Locate the cell with the specified text and output its [X, Y] center coordinate. 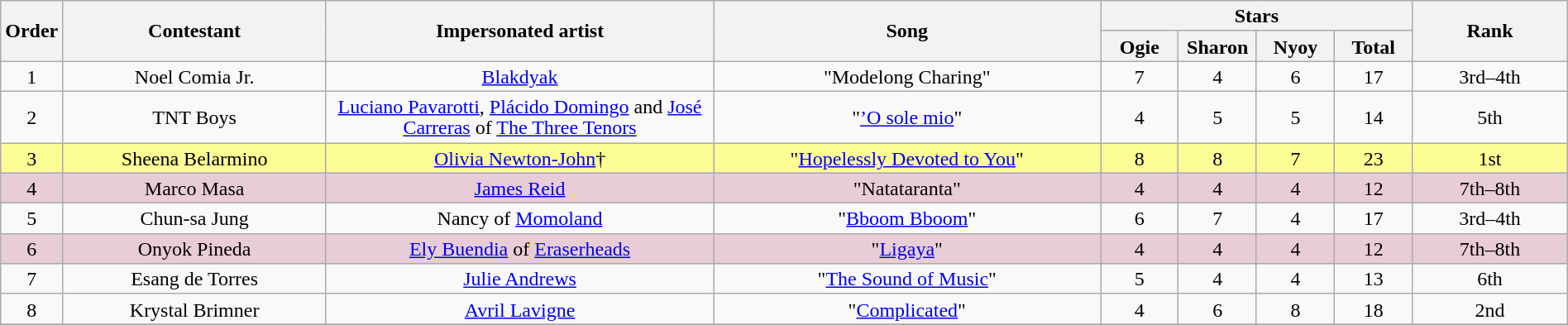
"The Sound of Music" [907, 280]
Order [31, 31]
Chun-sa Jung [195, 218]
5th [1490, 117]
Nyoy [1295, 46]
1st [1490, 157]
Noel Comia Jr. [195, 76]
Ogie [1140, 46]
13 [1374, 280]
Marco Masa [195, 189]
3 [31, 157]
Contestant [195, 31]
"Modelong Charing" [907, 76]
Ely Buendia of Eraserheads [519, 248]
2nd [1490, 309]
"Natataranta" [907, 189]
Esang de Torres [195, 280]
"Ligaya" [907, 248]
Total [1374, 46]
"Complicated" [907, 309]
18 [1374, 309]
Sharon [1217, 46]
"Bboom Bboom" [907, 218]
Julie Andrews [519, 280]
Rank [1490, 31]
James Reid [519, 189]
Nancy of Momoland [519, 218]
14 [1374, 117]
Stars [1257, 17]
TNT Boys [195, 117]
Luciano Pavarotti, Plácido Domingo and José Carreras of The Three Tenors [519, 117]
Blakdyak [519, 76]
1 [31, 76]
Song [907, 31]
2 [31, 117]
Sheena Belarmino [195, 157]
Krystal Brimner [195, 309]
Avril Lavigne [519, 309]
6th [1490, 280]
23 [1374, 157]
Onyok Pineda [195, 248]
Impersonated artist [519, 31]
"’O sole mio" [907, 117]
"Hopelessly Devoted to You" [907, 157]
Olivia Newton-John† [519, 157]
